Capture the cell that displays the provided text and extract its (x, y) central coordinate. 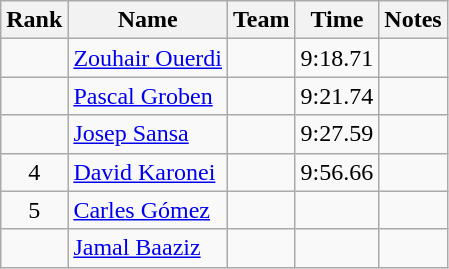
9:56.66 (337, 172)
9:18.71 (337, 58)
Pascal Groben (148, 96)
Jamal Baaziz (148, 248)
5 (34, 210)
Notes (413, 20)
Zouhair Ouerdi (148, 58)
Rank (34, 20)
Time (337, 20)
Name (148, 20)
David Karonei (148, 172)
4 (34, 172)
9:21.74 (337, 96)
Carles Gómez (148, 210)
9:27.59 (337, 134)
Team (262, 20)
Josep Sansa (148, 134)
